Locate the cell with the specified text and output its [x, y] center coordinate. 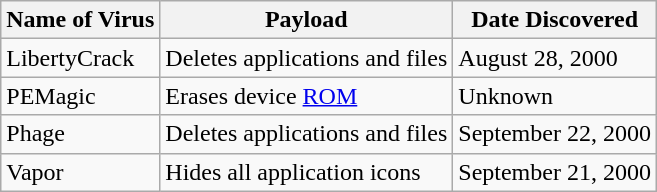
Unknown [555, 96]
Hides all application icons [306, 172]
LibertyCrack [80, 58]
Payload [306, 20]
PEMagic [80, 96]
Erases device ROM [306, 96]
Phage [80, 134]
Date Discovered [555, 20]
September 22, 2000 [555, 134]
September 21, 2000 [555, 172]
Vapor [80, 172]
Name of Virus [80, 20]
August 28, 2000 [555, 58]
